From the cell containing the given text, extract its center point as (X, Y) coordinate. 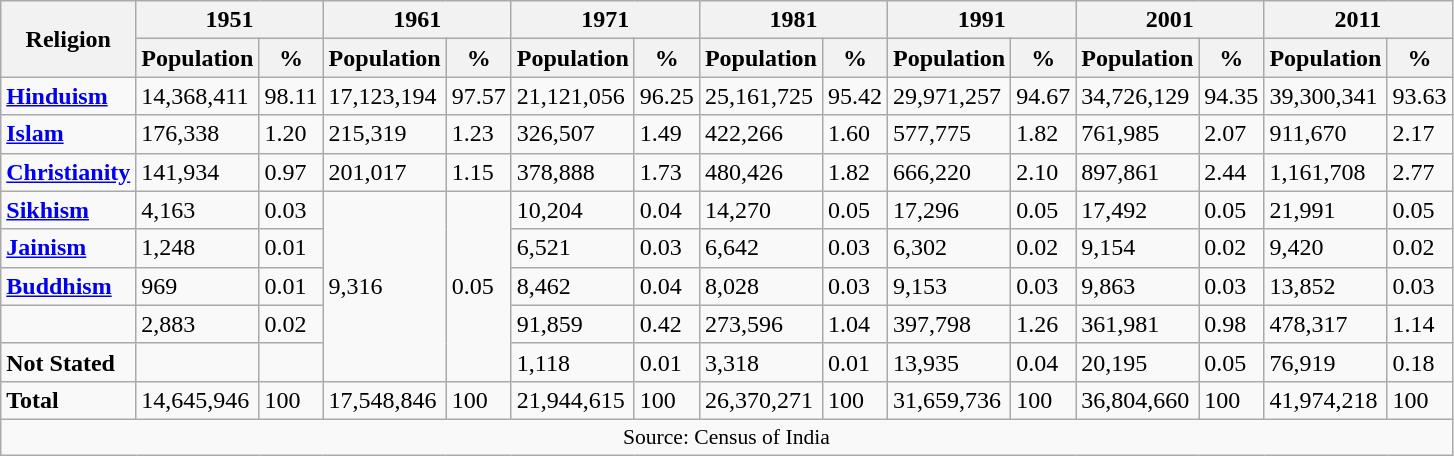
0.98 (1232, 324)
897,861 (1138, 172)
41,974,218 (1326, 400)
577,775 (950, 134)
Sikhism (68, 210)
13,852 (1326, 286)
1.04 (854, 324)
176,338 (198, 134)
761,985 (1138, 134)
1.49 (666, 134)
97.57 (478, 96)
141,934 (198, 172)
201,017 (384, 172)
98.11 (291, 96)
6,521 (572, 248)
Not Stated (68, 362)
17,548,846 (384, 400)
31,659,736 (950, 400)
25,161,725 (760, 96)
478,317 (1326, 324)
91,859 (572, 324)
76,919 (1326, 362)
8,462 (572, 286)
9,420 (1326, 248)
94.67 (1044, 96)
36,804,660 (1138, 400)
6,302 (950, 248)
17,492 (1138, 210)
0.97 (291, 172)
9,316 (384, 286)
34,726,129 (1138, 96)
1981 (793, 20)
20,195 (1138, 362)
215,319 (384, 134)
17,296 (950, 210)
480,426 (760, 172)
0.18 (1420, 362)
21,944,615 (572, 400)
911,670 (1326, 134)
2,883 (198, 324)
1.20 (291, 134)
2001 (1170, 20)
Hinduism (68, 96)
1,248 (198, 248)
378,888 (572, 172)
Buddhism (68, 286)
21,991 (1326, 210)
Religion (68, 39)
9,154 (1138, 248)
13,935 (950, 362)
14,270 (760, 210)
1.15 (478, 172)
Islam (68, 134)
273,596 (760, 324)
2.10 (1044, 172)
9,153 (950, 286)
3,318 (760, 362)
10,204 (572, 210)
397,798 (950, 324)
93.63 (1420, 96)
2.17 (1420, 134)
326,507 (572, 134)
2011 (1358, 20)
Jainism (68, 248)
1991 (982, 20)
0.42 (666, 324)
1.73 (666, 172)
4,163 (198, 210)
1,118 (572, 362)
9,863 (1138, 286)
6,642 (760, 248)
1951 (230, 20)
Christianity (68, 172)
422,266 (760, 134)
1.60 (854, 134)
1.26 (1044, 324)
2.07 (1232, 134)
39,300,341 (1326, 96)
96.25 (666, 96)
8,028 (760, 286)
361,981 (1138, 324)
1.23 (478, 134)
94.35 (1232, 96)
21,121,056 (572, 96)
14,645,946 (198, 400)
2.77 (1420, 172)
2.44 (1232, 172)
969 (198, 286)
95.42 (854, 96)
1,161,708 (1326, 172)
1971 (605, 20)
14,368,411 (198, 96)
Source: Census of India (726, 437)
29,971,257 (950, 96)
666,220 (950, 172)
1.14 (1420, 324)
Total (68, 400)
17,123,194 (384, 96)
26,370,271 (760, 400)
1961 (417, 20)
